Detect which cell encompasses the target text, then output its (x, y) center coordinate. 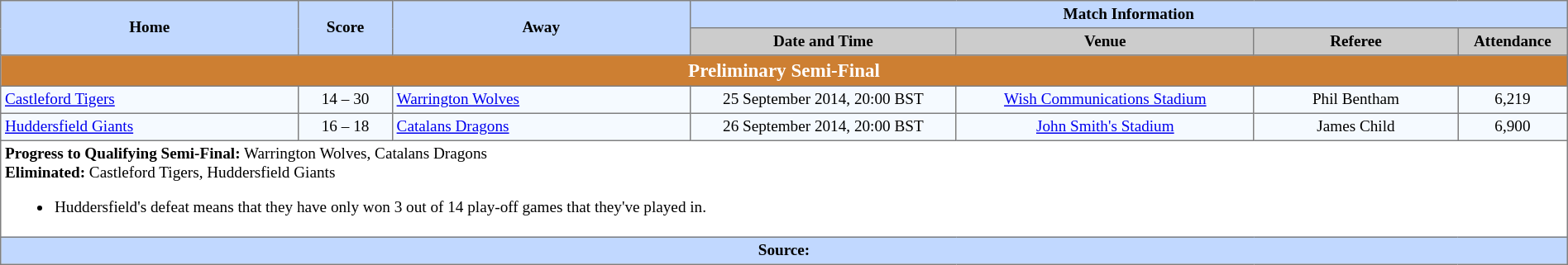
Score (346, 28)
James Child (1355, 127)
26 September 2014, 20:00 BST (823, 127)
Wish Communications Stadium (1105, 99)
Phil Bentham (1355, 99)
16 – 18 (346, 127)
Match Information (1128, 15)
Castleford Tigers (150, 99)
Preliminary Semi-Final (784, 71)
Source: (784, 251)
Venue (1105, 41)
6,219 (1513, 99)
Date and Time (823, 41)
25 September 2014, 20:00 BST (823, 99)
John Smith's Stadium (1105, 127)
Away (541, 28)
Home (150, 28)
Huddersfield Giants (150, 127)
Attendance (1513, 41)
Warrington Wolves (541, 99)
Referee (1355, 41)
Catalans Dragons (541, 127)
14 – 30 (346, 99)
6,900 (1513, 127)
